Locate the cell with the specified text and output its (x, y) center coordinate. 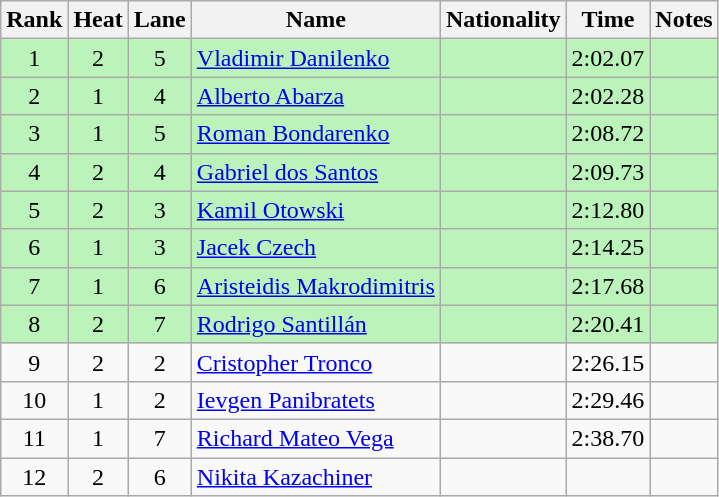
Name (316, 20)
2:38.70 (608, 438)
2:02.07 (608, 58)
2:26.15 (608, 362)
Alberto Abarza (316, 96)
2:14.25 (608, 248)
12 (34, 477)
Roman Bondarenko (316, 134)
Time (608, 20)
Rodrigo Santillán (316, 324)
Lane (160, 20)
Richard Mateo Vega (316, 438)
10 (34, 400)
Vladimir Danilenko (316, 58)
2:08.72 (608, 134)
Jacek Czech (316, 248)
2:12.80 (608, 210)
Rank (34, 20)
Heat (98, 20)
Aristeidis Makrodimitris (316, 286)
Nikita Kazachiner (316, 477)
Cristopher Tronco (316, 362)
2:17.68 (608, 286)
2:29.46 (608, 400)
Kamil Otowski (316, 210)
2:09.73 (608, 172)
Ievgen Panibratets (316, 400)
Notes (684, 20)
Nationality (503, 20)
11 (34, 438)
2:20.41 (608, 324)
2:02.28 (608, 96)
8 (34, 324)
9 (34, 362)
Gabriel dos Santos (316, 172)
